Locate the cell with the specified text and output its (X, Y) center coordinate. 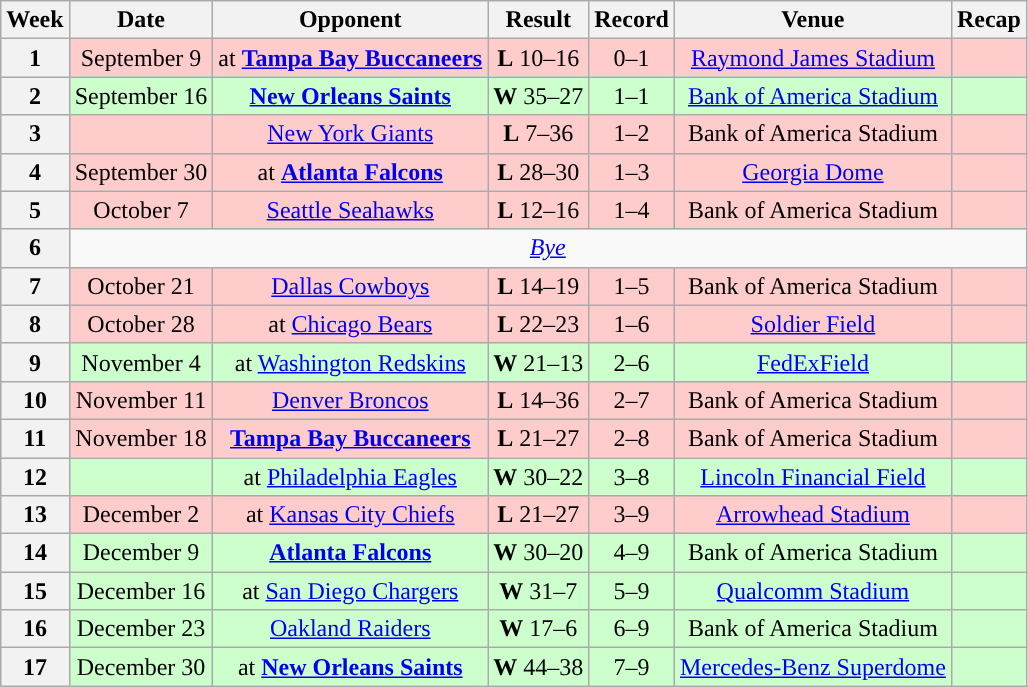
November 4 (141, 362)
1–5 (632, 286)
15 (35, 591)
17 (35, 667)
W 35–27 (538, 96)
4–9 (632, 553)
November 18 (141, 438)
L 7–36 (538, 134)
L 10–16 (538, 58)
L 14–19 (538, 286)
6–9 (632, 629)
Week (35, 20)
Result (538, 20)
13 (35, 515)
3 (35, 134)
1–6 (632, 324)
W 17–6 (538, 629)
at Chicago Bears (350, 324)
2–7 (632, 400)
at San Diego Chargers (350, 591)
W 30–22 (538, 477)
9 (35, 362)
12 (35, 477)
W 44–38 (538, 667)
3–9 (632, 515)
New York Giants (350, 134)
Soldier Field (812, 324)
Recap (988, 20)
0–1 (632, 58)
2–6 (632, 362)
Venue (812, 20)
Seattle Seahawks (350, 210)
L 14–36 (538, 400)
December 2 (141, 515)
2 (35, 96)
1 (35, 58)
December 30 (141, 667)
October 21 (141, 286)
at Kansas City Chiefs (350, 515)
Lincoln Financial Field (812, 477)
7 (35, 286)
1–4 (632, 210)
December 16 (141, 591)
Record (632, 20)
L 28–30 (538, 172)
8 (35, 324)
Date (141, 20)
5 (35, 210)
Opponent (350, 20)
New Orleans Saints (350, 96)
Dallas Cowboys (350, 286)
5–9 (632, 591)
4 (35, 172)
Oakland Raiders (350, 629)
September 30 (141, 172)
W 21–13 (538, 362)
Tampa Bay Buccaneers (350, 438)
7–9 (632, 667)
Mercedes-Benz Superdome (812, 667)
1–2 (632, 134)
at New Orleans Saints (350, 667)
October 28 (141, 324)
November 11 (141, 400)
Atlanta Falcons (350, 553)
16 (35, 629)
6 (35, 248)
3–8 (632, 477)
December 9 (141, 553)
at Tampa Bay Buccaneers (350, 58)
at Atlanta Falcons (350, 172)
FedExField (812, 362)
Denver Broncos (350, 400)
at Philadelphia Eagles (350, 477)
September 16 (141, 96)
1–1 (632, 96)
September 9 (141, 58)
Arrowhead Stadium (812, 515)
October 7 (141, 210)
L 22–23 (538, 324)
L 12–16 (538, 210)
at Washington Redskins (350, 362)
Qualcomm Stadium (812, 591)
W 30–20 (538, 553)
1–3 (632, 172)
Georgia Dome (812, 172)
December 23 (141, 629)
Raymond James Stadium (812, 58)
W 31–7 (538, 591)
10 (35, 400)
14 (35, 553)
2–8 (632, 438)
Bye (548, 248)
11 (35, 438)
